Scan for the cell matching the given text and deliver its (x, y) coordinate at center. 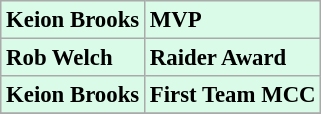
Raider Award (232, 58)
MVP (232, 20)
Rob Welch (73, 58)
First Team MCC (232, 95)
